Return the [x, y] coordinate for the center point of the cell that contains the specified text.  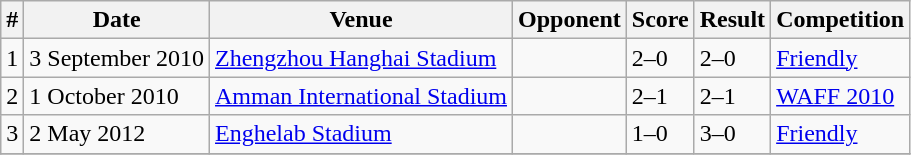
Competition [840, 20]
3 [12, 134]
Amman International Stadium [362, 96]
Zhengzhou Hanghai Stadium [362, 58]
3 September 2010 [117, 58]
3–0 [732, 134]
Opponent [570, 20]
# [12, 20]
Enghelab Stadium [362, 134]
2 [12, 96]
Date [117, 20]
Result [732, 20]
1 October 2010 [117, 96]
Venue [362, 20]
Score [660, 20]
1–0 [660, 134]
WAFF 2010 [840, 96]
1 [12, 58]
2 May 2012 [117, 134]
